Locate the cell with the specified text and output its [X, Y] center coordinate. 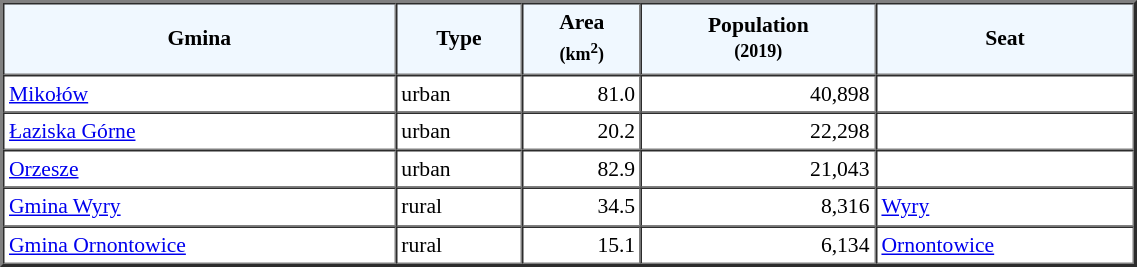
82.9 [582, 169]
Seat [1004, 38]
Orzesze [199, 169]
Population(2019) [758, 38]
21,043 [758, 169]
40,898 [758, 93]
Ornontowice [1004, 245]
8,316 [758, 207]
Type [458, 38]
34.5 [582, 207]
81.0 [582, 93]
15.1 [582, 245]
Gmina Ornontowice [199, 245]
6,134 [758, 245]
22,298 [758, 131]
Mikołów [199, 93]
Area(km2) [582, 38]
Wyry [1004, 207]
20.2 [582, 131]
Łaziska Górne [199, 131]
Gmina Wyry [199, 207]
Gmina [199, 38]
